Locate the cell with the specified text and output its [x, y] center coordinate. 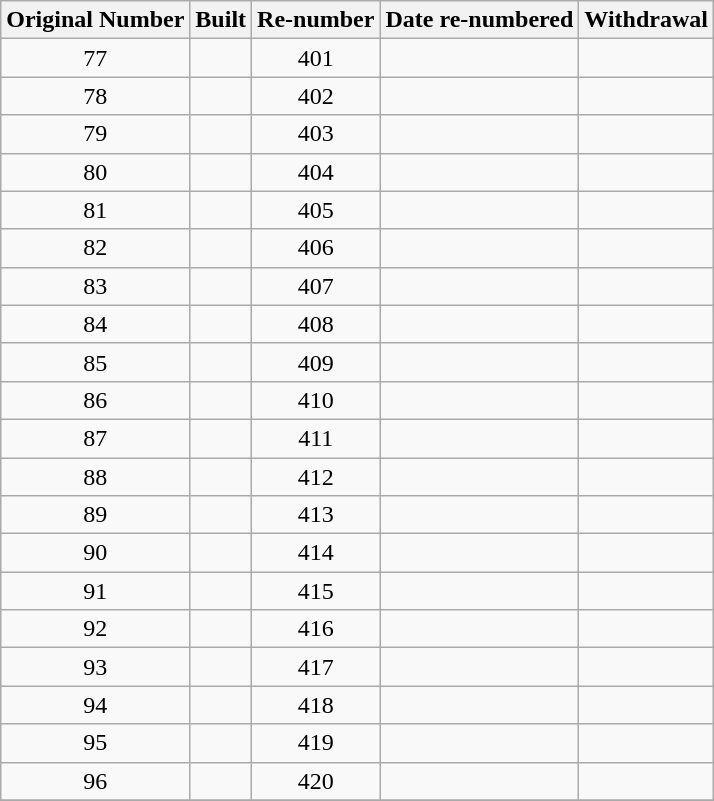
409 [316, 362]
416 [316, 629]
Withdrawal [646, 20]
94 [96, 705]
93 [96, 667]
87 [96, 438]
96 [96, 781]
78 [96, 96]
404 [316, 172]
86 [96, 400]
403 [316, 134]
77 [96, 58]
419 [316, 743]
408 [316, 324]
405 [316, 210]
92 [96, 629]
407 [316, 286]
79 [96, 134]
410 [316, 400]
Original Number [96, 20]
Re-number [316, 20]
88 [96, 477]
95 [96, 743]
Date re-numbered [480, 20]
412 [316, 477]
84 [96, 324]
411 [316, 438]
83 [96, 286]
417 [316, 667]
Built [221, 20]
420 [316, 781]
413 [316, 515]
401 [316, 58]
91 [96, 591]
406 [316, 248]
90 [96, 553]
402 [316, 96]
80 [96, 172]
415 [316, 591]
85 [96, 362]
81 [96, 210]
418 [316, 705]
414 [316, 553]
89 [96, 515]
82 [96, 248]
